Detect which cell encompasses the target text, then output its (X, Y) center coordinate. 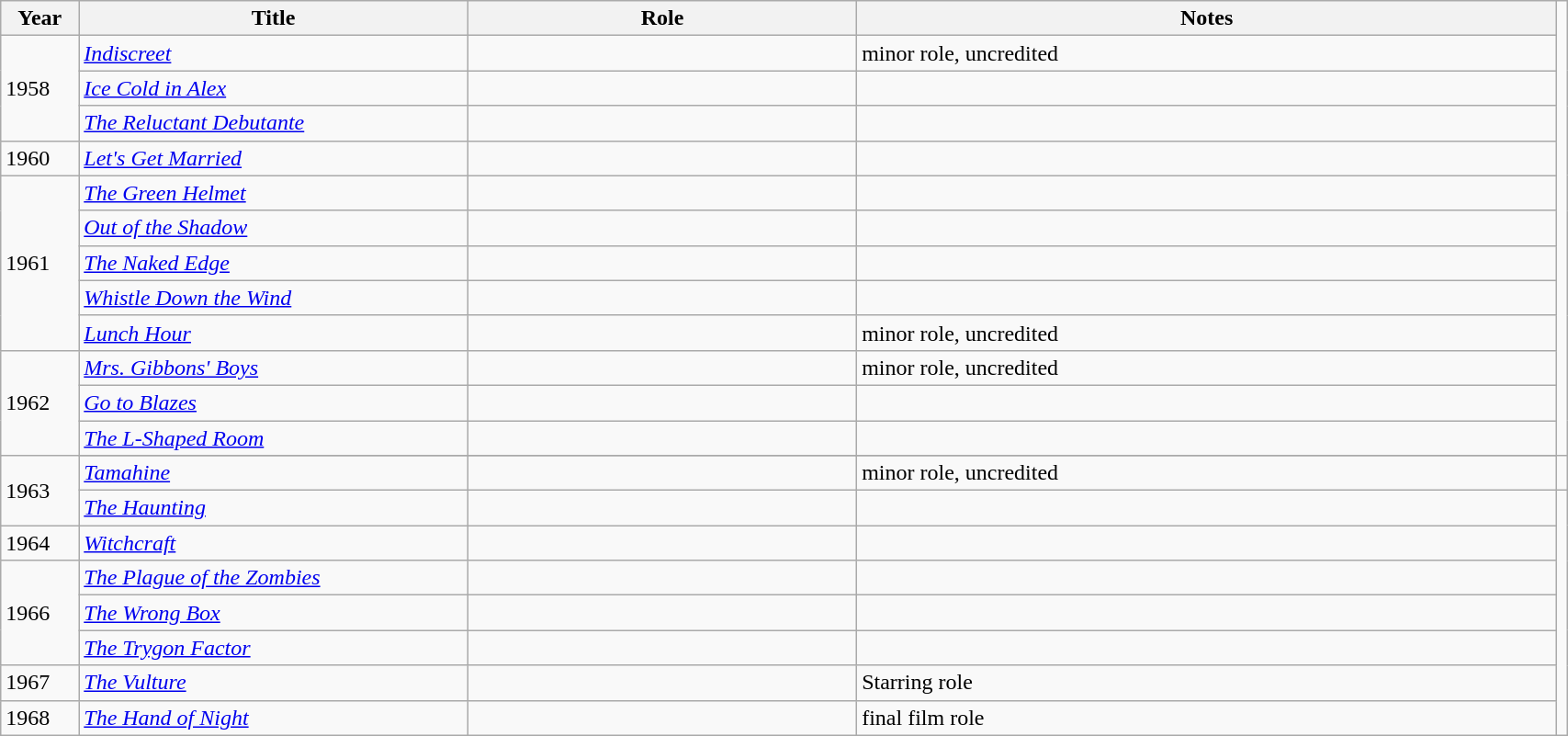
Tamahine (274, 473)
1966 (40, 613)
1967 (40, 683)
The Vulture (274, 683)
1958 (40, 88)
Mrs. Gibbons' Boys (274, 368)
The Plague of the Zombies (274, 578)
1960 (40, 158)
The Green Helmet (274, 193)
Indiscreet (274, 53)
Out of the Shadow (274, 228)
1962 (40, 402)
The Hand of Night (274, 718)
1963 (40, 491)
Lunch Hour (274, 333)
Title (274, 18)
Starring role (1207, 683)
Go to Blazes (274, 402)
Whistle Down the Wind (274, 298)
The Trygon Factor (274, 648)
Ice Cold in Alex (274, 88)
The L-Shaped Room (274, 438)
final film role (1207, 718)
1964 (40, 543)
The Wrong Box (274, 613)
1968 (40, 718)
Notes (1207, 18)
1961 (40, 263)
Witchcraft (274, 543)
The Reluctant Debutante (274, 123)
The Naked Edge (274, 263)
The Haunting (274, 508)
Let's Get Married (274, 158)
Year (40, 18)
Role (661, 18)
